From the cell containing the given text, extract its center point as (X, Y) coordinate. 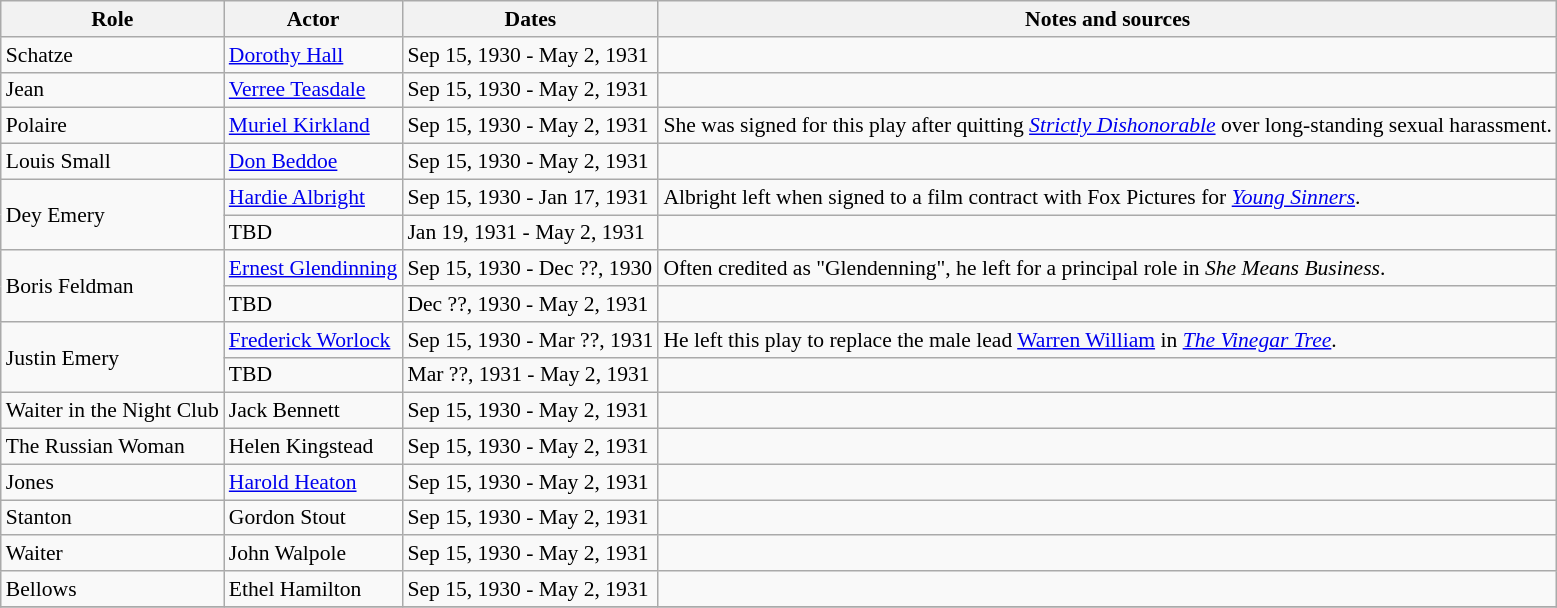
Schatze (112, 55)
Ethel Hamilton (314, 589)
Muriel Kirkland (314, 126)
Jack Bennett (314, 411)
Sep 15, 1930 - Mar ??, 1931 (530, 340)
Mar ??, 1931 - May 2, 1931 (530, 375)
Bellows (112, 589)
Jean (112, 90)
Waiter in the Night Club (112, 411)
Justin Emery (112, 358)
Sep 15, 1930 - Dec ??, 1930 (530, 269)
Dorothy Hall (314, 55)
Role (112, 19)
He left this play to replace the male lead Warren William in The Vinegar Tree. (1108, 340)
Notes and sources (1108, 19)
Dates (530, 19)
Gordon Stout (314, 518)
Don Beddoe (314, 162)
Verree Teasdale (314, 90)
Albright left when signed to a film contract with Fox Pictures for Young Sinners. (1108, 197)
Helen Kingstead (314, 447)
Boris Feldman (112, 286)
Often credited as "Glendenning", he left for a principal role in She Means Business. (1108, 269)
Harold Heaton (314, 482)
Jones (112, 482)
Actor (314, 19)
The Russian Woman (112, 447)
Ernest Glendinning (314, 269)
Hardie Albright (314, 197)
Jan 19, 1931 - May 2, 1931 (530, 233)
Sep 15, 1930 - Jan 17, 1931 (530, 197)
Dec ??, 1930 - May 2, 1931 (530, 304)
Louis Small (112, 162)
Polaire (112, 126)
Dey Emery (112, 214)
Frederick Worlock (314, 340)
Stanton (112, 518)
She was signed for this play after quitting Strictly Dishonorable over long-standing sexual harassment. (1108, 126)
Waiter (112, 554)
John Walpole (314, 554)
